Return the [X, Y] coordinate for the center point of the cell that contains the specified text.  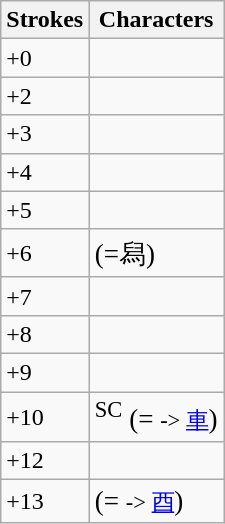
+6 [45, 253]
Characters [156, 20]
+12 [45, 460]
(= -> 酉) [156, 501]
Strokes [45, 20]
+4 [45, 172]
+0 [45, 58]
+5 [45, 210]
+2 [45, 96]
+8 [45, 334]
+10 [45, 417]
+7 [45, 296]
+3 [45, 134]
+13 [45, 501]
SC (= -> 車) [156, 417]
+9 [45, 373]
(=舄) [156, 253]
